Capture the cell that displays the provided text and extract its (X, Y) central coordinate. 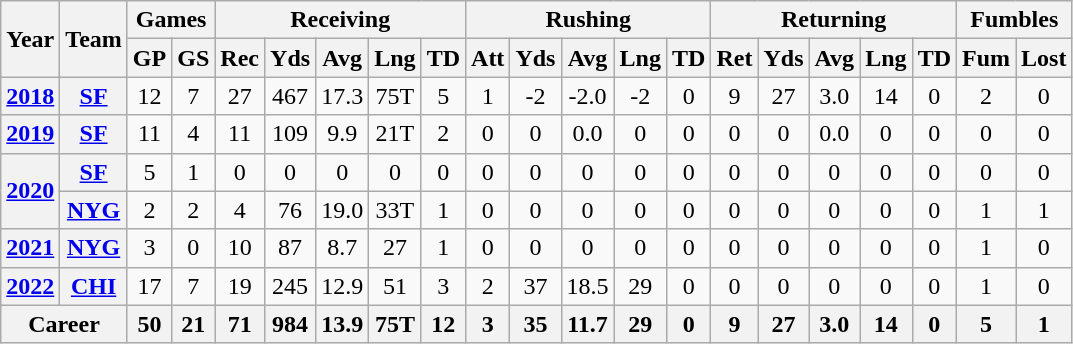
Rushing (588, 20)
CHI (94, 286)
Ret (734, 58)
Att (488, 58)
76 (290, 210)
17 (149, 286)
Fum (986, 58)
GP (149, 58)
50 (149, 324)
GS (194, 58)
Rec (240, 58)
2021 (30, 248)
87 (290, 248)
Receiving (340, 20)
21 (194, 324)
9.9 (342, 134)
984 (290, 324)
Returning (834, 20)
Fumbles (1014, 20)
11.7 (588, 324)
Lost (1044, 58)
Games (170, 20)
13.9 (342, 324)
-2.0 (588, 96)
8.7 (342, 248)
33T (395, 210)
35 (536, 324)
2019 (30, 134)
19 (240, 286)
19.0 (342, 210)
18.5 (588, 286)
12.9 (342, 286)
Team (94, 39)
10 (240, 248)
Career (64, 324)
17.3 (342, 96)
51 (395, 286)
Year (30, 39)
2022 (30, 286)
2020 (30, 191)
467 (290, 96)
71 (240, 324)
245 (290, 286)
21T (395, 134)
109 (290, 134)
37 (536, 286)
2018 (30, 96)
